Search for the cell housing the specified text and yield its (X, Y) center coordinate. 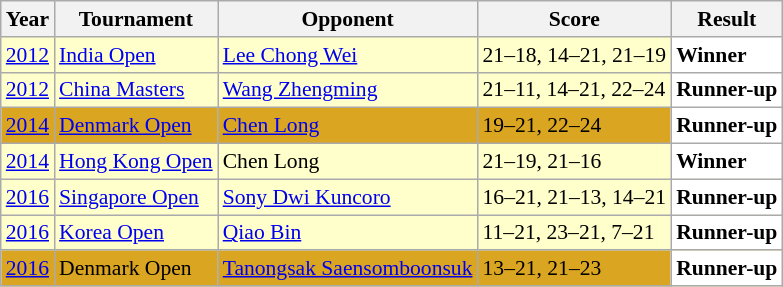
21–18, 14–21, 21–19 (574, 55)
Tanongsak Saensomboonsuk (348, 269)
Hong Kong Open (136, 162)
21–19, 21–16 (574, 162)
11–21, 23–21, 7–21 (574, 233)
13–21, 21–23 (574, 269)
India Open (136, 55)
Singapore Open (136, 197)
Opponent (348, 19)
China Masters (136, 90)
Sony Dwi Kuncoro (348, 197)
Qiao Bin (348, 233)
16–21, 21–13, 14–21 (574, 197)
Score (574, 19)
Korea Open (136, 233)
21–11, 14–21, 22–24 (574, 90)
Lee Chong Wei (348, 55)
Wang Zhengming (348, 90)
19–21, 22–24 (574, 126)
Tournament (136, 19)
Year (28, 19)
Result (726, 19)
